From the cell containing the given text, extract its center point as (X, Y) coordinate. 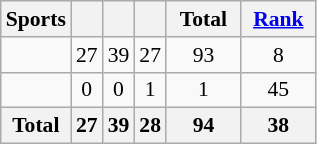
Rank (278, 19)
45 (278, 90)
8 (278, 55)
93 (204, 55)
38 (278, 126)
94 (204, 126)
Sports (36, 19)
28 (150, 126)
